Provide the [X, Y] coordinate of the cell's center where the given text is located.  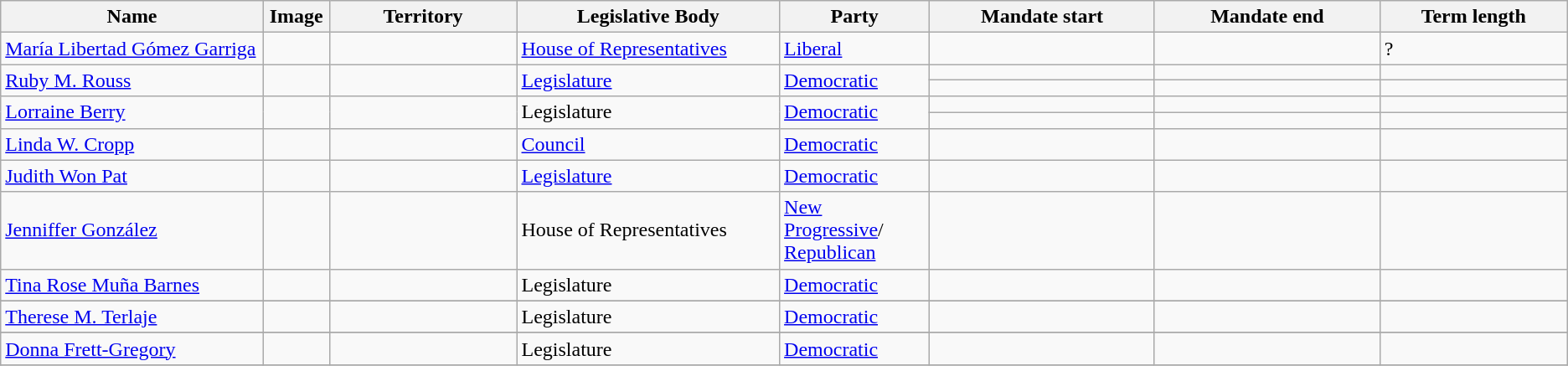
New Progressive/ Republican [854, 230]
Mandate end [1266, 17]
Territory [423, 17]
Ruby M. Rouss [132, 80]
Donna Frett-Gregory [132, 348]
Judith Won Pat [132, 176]
Party [854, 17]
Council [648, 144]
Legislative Body [648, 17]
Therese M. Terlaje [132, 317]
Name [132, 17]
Term length [1473, 17]
Jenniffer González [132, 230]
Linda W. Cropp [132, 144]
Mandate start [1042, 17]
Liberal [854, 49]
? [1473, 49]
Lorraine Berry [132, 112]
María Libertad Gómez Garriga [132, 49]
Image [297, 17]
Tina Rose Muña Barnes [132, 285]
